For the text-containing cell, return its midpoint in (X, Y) coordinate format. 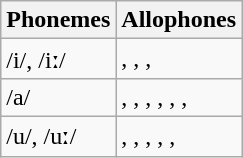
Phonemes (58, 20)
/u/, /uː/ (58, 136)
, , , (179, 59)
/i/, /iː/ (58, 59)
, , , , , , (179, 97)
/a/ (58, 97)
, , , , , (179, 136)
Allophones (179, 20)
